Capture the cell that displays the provided text and extract its (x, y) central coordinate. 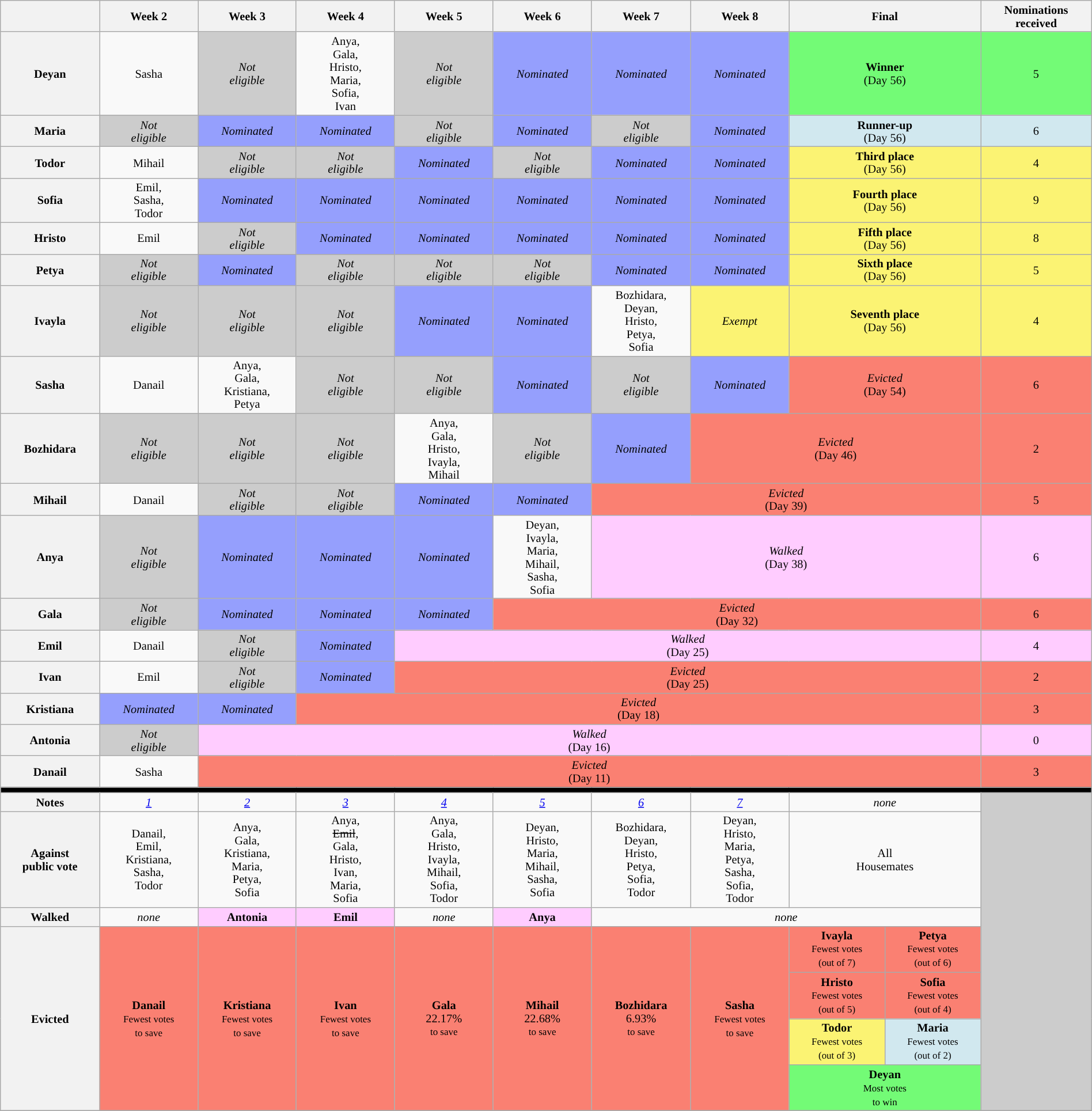
Walked(Day 16) (590, 740)
Hristo (50, 238)
HristoFewest votes(out of 5) (837, 995)
Week 6 (543, 16)
Bozhidara,Deyan,Hristo,Petya,Sofia (641, 320)
1 (149, 802)
Anya,Gala,Kristiana,Petya (248, 385)
Evicted (50, 1018)
Evicted(Day 18) (638, 708)
8 (1037, 238)
AllHousemates (885, 859)
Fourth place(Day 56) (885, 200)
Mihail22.68%to save (543, 1018)
Gala22.17%to save (443, 1018)
Evicted(Day 32) (737, 614)
Evicted(Day 46) (836, 448)
Week 4 (346, 16)
Runner-up(Day 56) (885, 131)
Walked (50, 917)
0 (1037, 740)
Anya,Gala,Hristo,Maria,Sofia,Ivan (346, 74)
Evicted(Day 11) (590, 772)
Gala (50, 614)
Walked(Day 38) (786, 556)
Bozhidara6.93%to save (641, 1018)
Kristiana (50, 708)
Anya,Gala,Kristiana,Maria,Petya,Sofia (248, 859)
Sixth place(Day 56) (885, 270)
7 (740, 802)
Week 3 (248, 16)
Evicted(Day 39) (786, 499)
Anya,Emil,Gala,Hristo,Ivan,Maria,Sofia (346, 859)
Seventh place(Day 56) (885, 320)
IvanFewest votesto save (346, 1018)
DanailFewest votesto save (149, 1018)
Anya,Gala,Hristo,Ivayla,Mihail,Sofia,Todor (443, 859)
Petya (50, 270)
PetyaFewest votes(out of 6) (932, 949)
Winner(Day 56) (885, 74)
MariaFewest votes(out of 2) (932, 1041)
Nominationsreceived (1037, 16)
SofiaFewest votes(out of 4) (932, 995)
Danail,Emil,Kristiana,Sasha,Todor (149, 859)
9 (1037, 200)
Bozhidara,Deyan,Hristo,Petya,Sofia,Todor (641, 859)
Deyan (50, 74)
Week 7 (641, 16)
Evicted(Day 54) (885, 385)
Ivan (50, 677)
Deyan,Ivayla,Maria,Mihail,Sasha,Sofia (543, 556)
Deyan,Hristo,Maria,Petya,Sasha,Sofia,Todor (740, 859)
Ivayla (50, 320)
DeyanMost votesto win (885, 1087)
Anya,Gala,Hristo,Ivayla,Mihail (443, 448)
Week 8 (740, 16)
Fifth place(Day 56) (885, 238)
Againstpublic vote (50, 859)
Deyan,Hristo,Maria,Mihail,Sasha,Sofia (543, 859)
Walked(Day 25) (688, 645)
Bozhidara (50, 448)
Third place(Day 56) (885, 162)
Week 2 (149, 16)
Maria (50, 131)
IvaylaFewest votes(out of 7) (837, 949)
TodorFewest votes(out of 3) (837, 1041)
Exempt (740, 320)
Todor (50, 162)
KristianaFewest votesto save (248, 1018)
Emil,Sasha,Todor (149, 200)
Notes (50, 802)
Week 5 (443, 16)
Sofia (50, 200)
Final (885, 16)
Evicted(Day 25) (688, 677)
SashaFewest votesto save (740, 1018)
